Extract the (x, y) coordinate from the center of the cell holding the provided text.  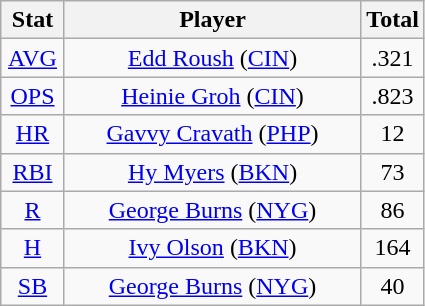
AVG (33, 58)
164 (393, 248)
40 (393, 286)
.321 (393, 58)
73 (393, 172)
Player (212, 20)
Total (393, 20)
.823 (393, 96)
86 (393, 210)
H (33, 248)
Ivy Olson (BKN) (212, 248)
Stat (33, 20)
12 (393, 134)
Gavvy Cravath (PHP) (212, 134)
Heinie Groh (CIN) (212, 96)
SB (33, 286)
OPS (33, 96)
Edd Roush (CIN) (212, 58)
R (33, 210)
HR (33, 134)
RBI (33, 172)
Hy Myers (BKN) (212, 172)
